Scan for the cell matching the given text and deliver its (x, y) coordinate at center. 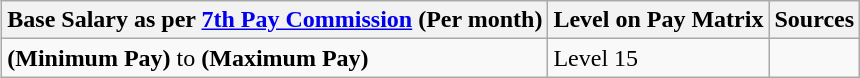
Level 15 (658, 58)
(Minimum Pay) to (Maximum Pay) (275, 58)
Level on Pay Matrix (658, 20)
Base Salary as per 7th Pay Commission (Per month) (275, 20)
Sources (814, 20)
